Scan for the cell matching the given text and deliver its [X, Y] coordinate at center. 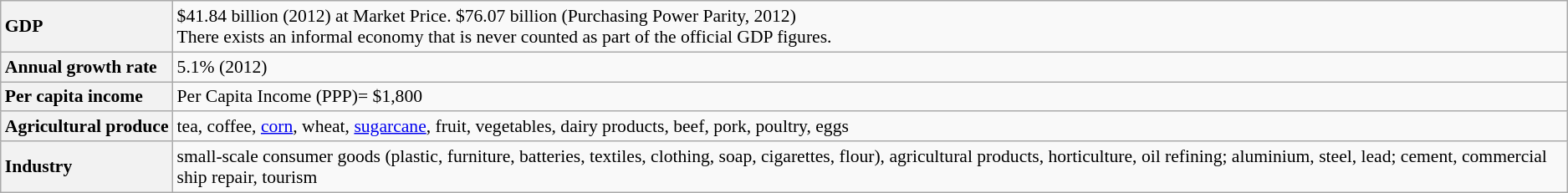
Agricultural produce [87, 127]
GDP [87, 27]
Per capita income [87, 97]
tea, coffee, corn, wheat, sugarcane, fruit, vegetables, dairy products, beef, pork, poultry, eggs [870, 127]
5.1% (2012) [870, 67]
Per Capita Income (PPP)= $1,800 [870, 97]
Annual growth rate [87, 67]
Industry [87, 167]
